Capture the cell that displays the provided text and extract its (x, y) central coordinate. 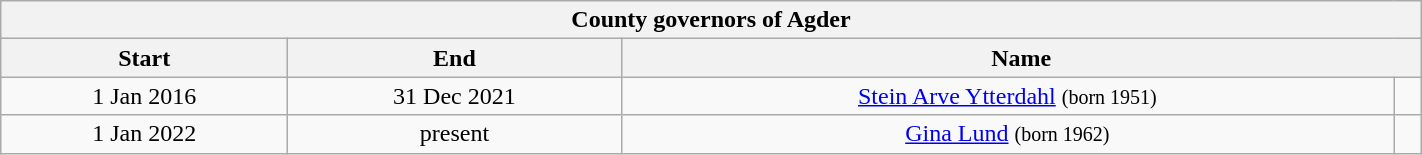
present (454, 134)
End (454, 58)
1 Jan 2016 (144, 96)
Start (144, 58)
Gina Lund (born 1962) (1007, 134)
County governors of Agder (711, 20)
Stein Arve Ytterdahl (born 1951) (1007, 96)
1 Jan 2022 (144, 134)
Name (1021, 58)
31 Dec 2021 (454, 96)
